For the text-containing cell, return its midpoint in [x, y] coordinate format. 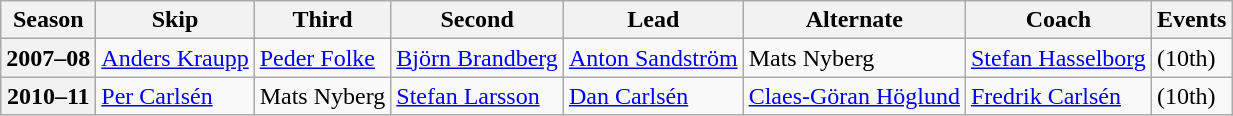
Coach [1058, 20]
Stefan Larsson [478, 96]
Skip [175, 20]
Anton Sandström [653, 58]
Season [48, 20]
2007–08 [48, 58]
2010–11 [48, 96]
Lead [653, 20]
Peder Folke [322, 58]
Second [478, 20]
Björn Brandberg [478, 58]
Fredrik Carlsén [1058, 96]
Stefan Hasselborg [1058, 58]
Anders Kraupp [175, 58]
Third [322, 20]
Dan Carlsén [653, 96]
Alternate [854, 20]
Events [1191, 20]
Claes-Göran Höglund [854, 96]
Per Carlsén [175, 96]
